Output the [X, Y] coordinate of the center of the cell containing the given text.  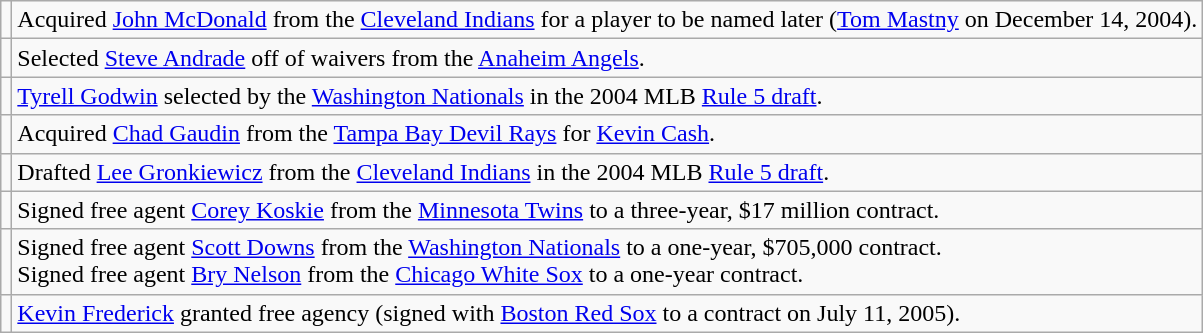
Tyrell Godwin selected by the Washington Nationals in the 2004 MLB Rule 5 draft. [608, 96]
Acquired Chad Gaudin from the Tampa Bay Devil Rays for Kevin Cash. [608, 134]
Selected Steve Andrade off of waivers from the Anaheim Angels. [608, 58]
Kevin Frederick granted free agency (signed with Boston Red Sox to a contract on July 11, 2005). [608, 313]
Drafted Lee Gronkiewicz from the Cleveland Indians in the 2004 MLB Rule 5 draft. [608, 172]
Signed free agent Corey Koskie from the Minnesota Twins to a three-year, $17 million contract. [608, 210]
Acquired John McDonald from the Cleveland Indians for a player to be named later (Tom Mastny on December 14, 2004). [608, 20]
